Capture the cell that displays the provided text and extract its (x, y) central coordinate. 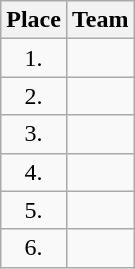
4. (34, 172)
3. (34, 134)
Team (100, 20)
Place (34, 20)
6. (34, 248)
2. (34, 96)
5. (34, 210)
1. (34, 58)
